Return [x, y] of the center of cell containing provided text 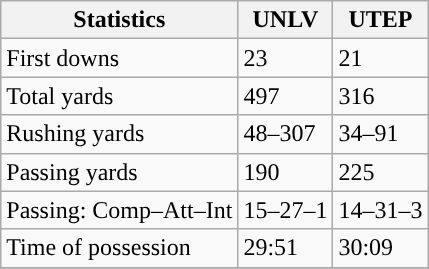
23 [286, 58]
First downs [120, 58]
UTEP [380, 20]
30:09 [380, 248]
Time of possession [120, 248]
Passing: Comp–Att–Int [120, 210]
497 [286, 96]
Total yards [120, 96]
316 [380, 96]
34–91 [380, 134]
15–27–1 [286, 210]
14–31–3 [380, 210]
Rushing yards [120, 134]
225 [380, 172]
190 [286, 172]
48–307 [286, 134]
UNLV [286, 20]
Statistics [120, 20]
Passing yards [120, 172]
29:51 [286, 248]
21 [380, 58]
